Detect which cell encompasses the target text, then output its (X, Y) center coordinate. 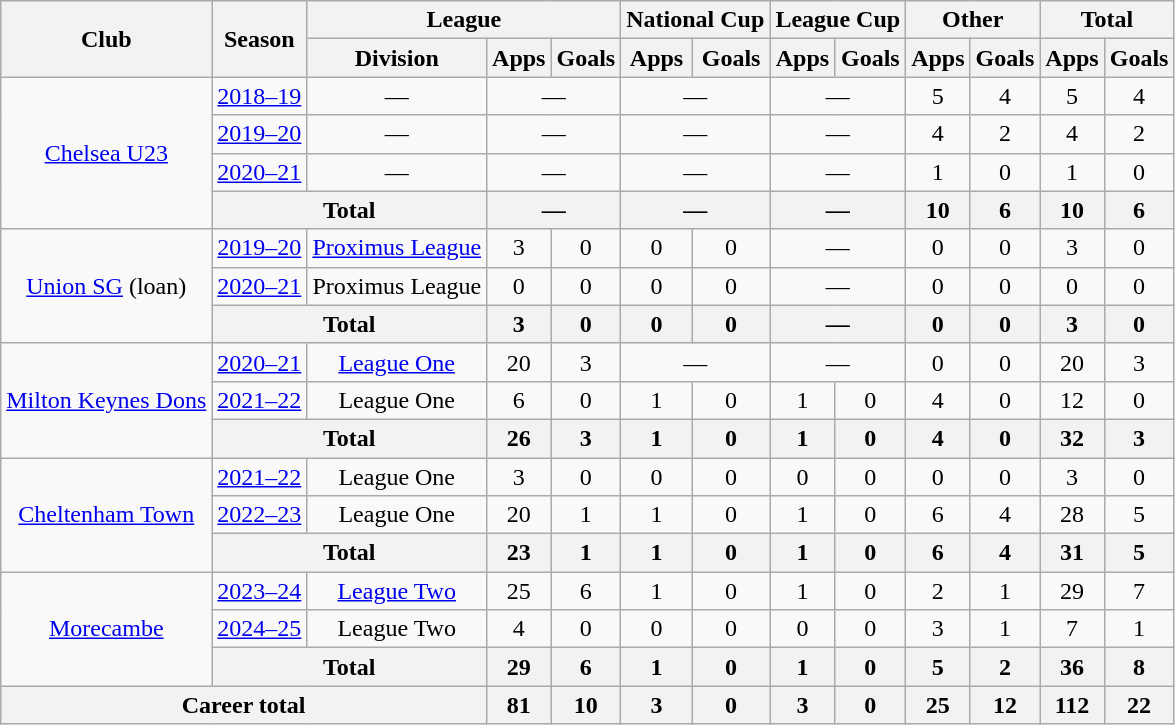
2022–23 (260, 515)
Cheltenham Town (106, 515)
26 (519, 438)
Milton Keynes Dons (106, 400)
Club (106, 39)
National Cup (696, 20)
22 (1139, 705)
Other (973, 20)
2018–19 (260, 96)
2024–25 (260, 629)
32 (1072, 438)
League (464, 20)
Season (260, 39)
81 (519, 705)
2023–24 (260, 591)
Chelsea U23 (106, 153)
112 (1072, 705)
28 (1072, 515)
36 (1072, 667)
Union SG (loan) (106, 286)
31 (1072, 553)
23 (519, 553)
Morecambe (106, 629)
League Cup (838, 20)
Division (397, 58)
Career total (244, 705)
8 (1139, 667)
